Provide the [X, Y] coordinate of the cell's center where the given text is located.  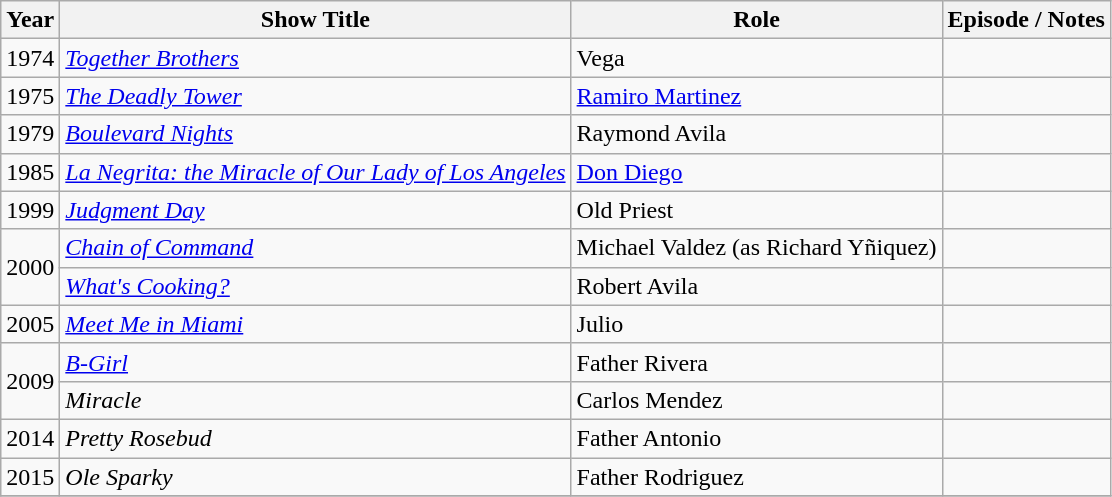
Judgment Day [316, 210]
Father Antonio [756, 438]
Vega [756, 58]
Old Priest [756, 210]
Michael Valdez (as Richard Yñiquez) [756, 248]
Chain of Command [316, 248]
1999 [30, 210]
Meet Me in Miami [316, 324]
Show Title [316, 20]
2005 [30, 324]
Episode / Notes [1026, 20]
Ramiro Martinez [756, 96]
Pretty Rosebud [316, 438]
Don Diego [756, 172]
2014 [30, 438]
The Deadly Tower [316, 96]
Carlos Mendez [756, 400]
What's Cooking? [316, 286]
Father Rivera [756, 362]
Role [756, 20]
Together Brothers [316, 58]
2000 [30, 267]
Ole Sparky [316, 477]
Raymond Avila [756, 134]
2009 [30, 381]
1975 [30, 96]
Father Rodriguez [756, 477]
Boulevard Nights [316, 134]
Miracle [316, 400]
1974 [30, 58]
B-Girl [316, 362]
Julio [756, 324]
1979 [30, 134]
Year [30, 20]
La Negrita: the Miracle of Our Lady of Los Angeles [316, 172]
Robert Avila [756, 286]
1985 [30, 172]
2015 [30, 477]
